Capture the cell that displays the provided text and extract its (x, y) central coordinate. 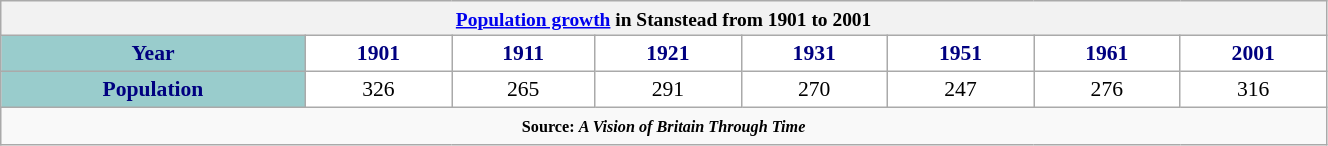
Source: A Vision of Britain Through Time (664, 126)
276 (1107, 90)
2001 (1253, 54)
1931 (814, 54)
1921 (668, 54)
265 (524, 90)
1901 (378, 54)
326 (378, 90)
Year (154, 54)
Population growth in Stanstead from 1901 to 2001 (664, 18)
1911 (524, 54)
1961 (1107, 54)
Population (154, 90)
291 (668, 90)
316 (1253, 90)
270 (814, 90)
1951 (960, 54)
247 (960, 90)
